Capture the cell that displays the provided text and extract its [x, y] central coordinate. 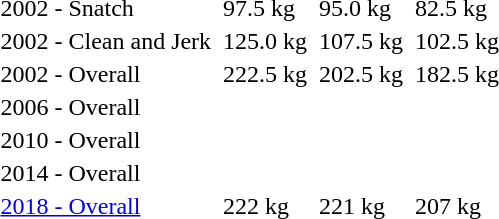
202.5 kg [362, 74]
125.0 kg [266, 41]
222.5 kg [266, 74]
107.5 kg [362, 41]
